Output the (x, y) coordinate of the center of the cell containing the given text.  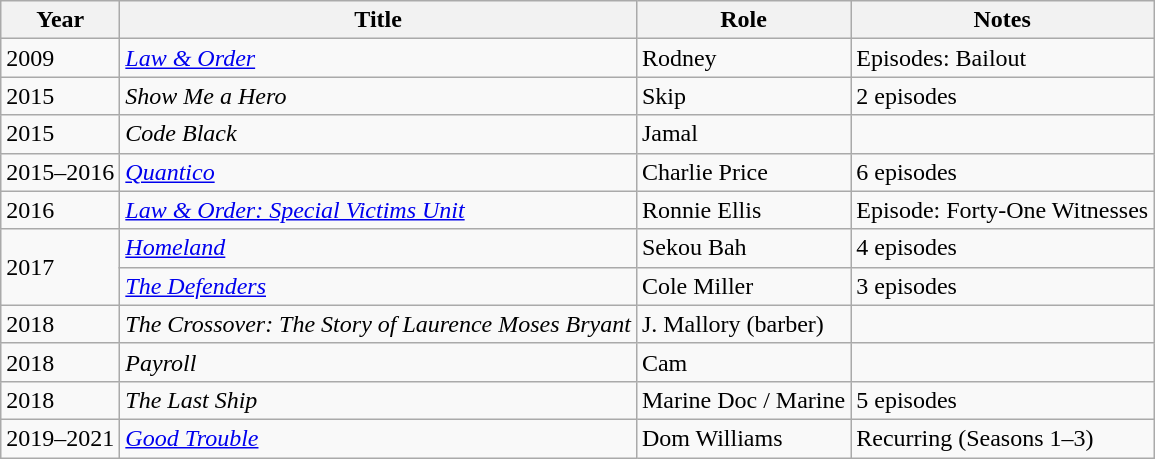
Recurring (Seasons 1–3) (1002, 438)
Marine Doc / Marine (743, 400)
The Defenders (378, 286)
2017 (60, 267)
Quantico (378, 172)
Role (743, 20)
Code Black (378, 134)
Homeland (378, 248)
Cam (743, 362)
Payroll (378, 362)
2 episodes (1002, 96)
Law & Order (378, 58)
2019–2021 (60, 438)
Sekou Bah (743, 248)
Dom Williams (743, 438)
Title (378, 20)
Ronnie Ellis (743, 210)
2009 (60, 58)
2015–2016 (60, 172)
Rodney (743, 58)
Cole Miller (743, 286)
Jamal (743, 134)
2016 (60, 210)
Good Trouble (378, 438)
Show Me a Hero (378, 96)
Charlie Price (743, 172)
4 episodes (1002, 248)
5 episodes (1002, 400)
The Crossover: The Story of Laurence Moses Bryant (378, 324)
Skip (743, 96)
Law & Order: Special Victims Unit (378, 210)
Year (60, 20)
6 episodes (1002, 172)
Episode: Forty-One Witnesses (1002, 210)
Episodes: Bailout (1002, 58)
J. Mallory (barber) (743, 324)
The Last Ship (378, 400)
Notes (1002, 20)
3 episodes (1002, 286)
